For the text-containing cell, return its midpoint in (X, Y) coordinate format. 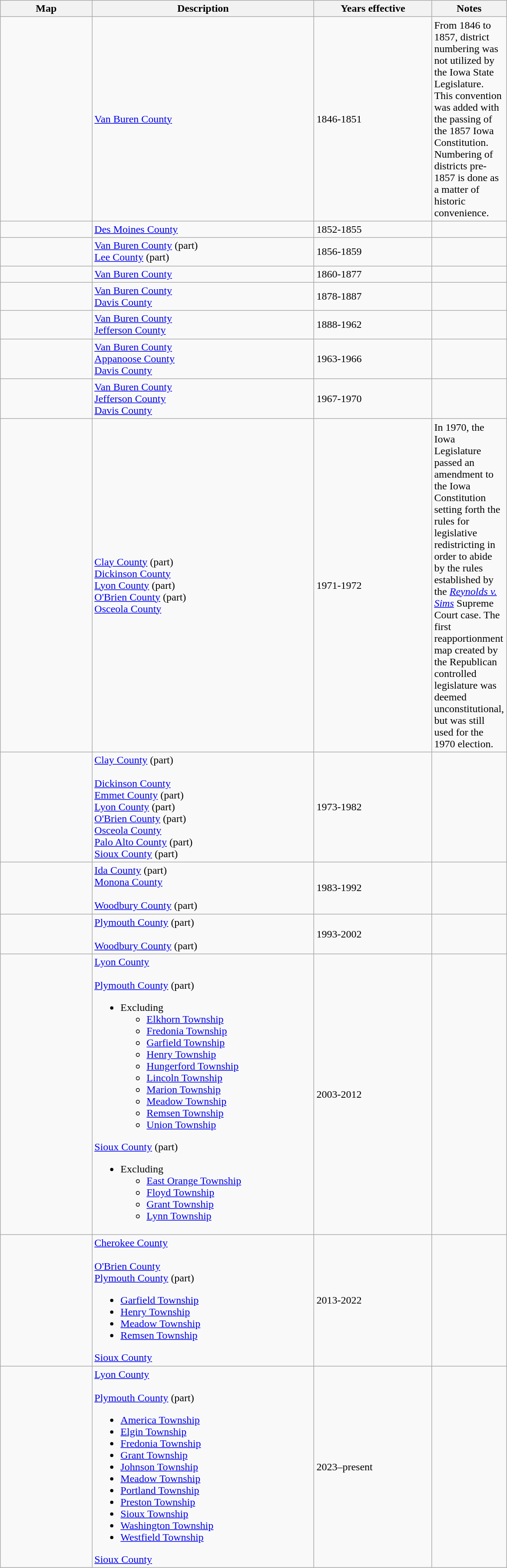
Clay County (part)Dickinson CountyLyon County (part)O'Brien County (part)Osceola County (203, 585)
2023–present (373, 1467)
Van Buren CountyJefferson CountyDavis County (203, 399)
1860-1877 (373, 274)
Des Moines County (203, 229)
Ida County (part)Monona CountyWoodbury County (part) (203, 888)
Map (46, 9)
1888-1962 (373, 325)
1993-2002 (373, 934)
Plymouth County (part)Woodbury County (part) (203, 934)
Notes (469, 9)
Years effective (373, 9)
1856-1859 (373, 252)
Van Buren CountyDavis County (203, 296)
1852-1855 (373, 229)
Description (203, 9)
1878-1887 (373, 296)
2013-2022 (373, 1301)
1973-1982 (373, 807)
1846-1851 (373, 119)
2003-2012 (373, 1094)
1983-1992 (373, 888)
Van Buren CountyAppanoose CountyDavis County (203, 359)
Van Buren CountyJefferson County (203, 325)
1971-1972 (373, 585)
Van Buren County (part)Lee County (part) (203, 252)
Cherokee CountyO'Brien County Plymouth County (part)Garfield TownshipHenry TownshipMeadow TownshipRemsen TownshipSioux County (203, 1301)
1967-1970 (373, 399)
1963-1966 (373, 359)
